Scan for the cell matching the given text and deliver its (x, y) coordinate at center. 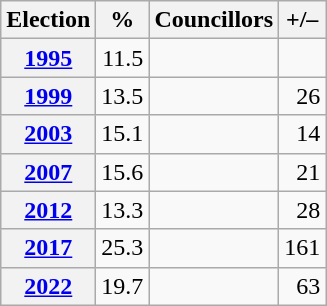
2003 (48, 134)
Election (48, 20)
Councillors (214, 20)
1999 (48, 96)
13.3 (122, 210)
15.6 (122, 172)
25.3 (122, 248)
15.1 (122, 134)
2022 (48, 286)
% (122, 20)
63 (302, 286)
+/– (302, 20)
161 (302, 248)
2007 (48, 172)
28 (302, 210)
2012 (48, 210)
21 (302, 172)
14 (302, 134)
26 (302, 96)
11.5 (122, 58)
13.5 (122, 96)
1995 (48, 58)
19.7 (122, 286)
2017 (48, 248)
